From the cell containing the given text, extract its center point as [x, y] coordinate. 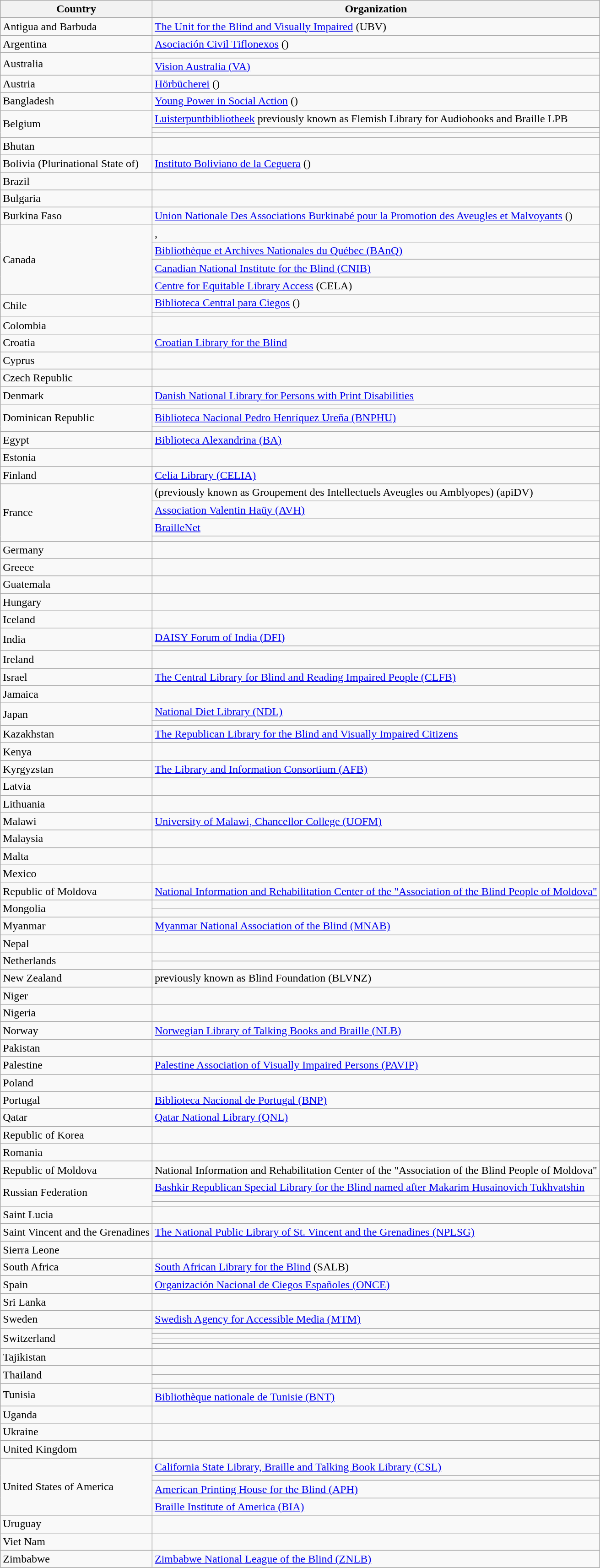
Kenya [76, 752]
Biblioteca Nacional Pedro Henríquez Ureña (BNPHU) [376, 418]
Mexico [76, 874]
United Kingdom [76, 1449]
Viet Nam [76, 1541]
Finland [76, 475]
Country [76, 9]
Norwegian Library of Talking Books and Braille (NLB) [376, 1031]
Qatar National Library (QNL) [376, 1118]
Kazakhstan [76, 734]
The National Public Library of St. Vincent and the Grenadines (NPLSG) [376, 1232]
Biblioteca Nacional de Portugal (BNP) [376, 1100]
Canada [76, 260]
National Diet Library (NDL) [376, 712]
Asociación Civil Tiflonexos () [376, 44]
The Library and Information Consortium (AFB) [376, 769]
Mongolia [76, 908]
Sierra Leone [76, 1250]
Cyprus [76, 360]
Palestine [76, 1065]
Croatia [76, 343]
Zimbabwe [76, 1559]
Celia Library (CELIA) [376, 475]
France [76, 513]
(previously known as Groupement des Intellectuels Aveugles ou Amblyopes) (apiDV) [376, 493]
Ukraine [76, 1432]
Australia [76, 64]
Bolivia (Plurinational State of) [76, 163]
India [76, 639]
United States of America [76, 1487]
Saint Vincent and the Grenadines [76, 1232]
Sri Lanka [76, 1302]
Uruguay [76, 1524]
Association Valentin Haüy (AVH) [376, 510]
previously known as Blind Foundation (BLVNZ) [376, 978]
Bibliothèque et Archives Nationales du Québec (BAnQ) [376, 251]
Biblioteca Alexandrina (BA) [376, 440]
Hörbücherei () [376, 84]
South African Library for the Blind (SALB) [376, 1267]
Vision Australia (VA) [376, 66]
Netherlands [76, 961]
DAISY Forum of India (DFI) [376, 637]
Czech Republic [76, 378]
Myanmar [76, 926]
Qatar [76, 1118]
Lithuania [76, 804]
Chile [76, 306]
Germany [76, 550]
Zimbabwe National League of the Blind (ZNLB) [376, 1559]
Burkina Faso [76, 216]
Japan [76, 714]
Greece [76, 567]
Croatian Library for the Blind [376, 343]
Hungary [76, 602]
Centre for Equitable Library Access (CELA) [376, 286]
Portugal [76, 1100]
, [376, 233]
Norway [76, 1031]
Canadian National Institute for the Blind (CNIB) [376, 268]
Thailand [76, 1374]
The Central Library for Blind and Reading Impaired People (CLFB) [376, 677]
Russian Federation [76, 1192]
California State Library, Braille and Talking Book Library (CSL) [376, 1467]
Nigeria [76, 1013]
The Republican Library for the Blind and Visually Impaired Citizens [376, 734]
Switzerland [76, 1338]
Ireland [76, 659]
Bashkir Republican Special Library for the Blind named after Makarim Husainovich Tukhvatshin [376, 1187]
Young Power in Social Action () [376, 101]
Organization [376, 9]
Sweden [76, 1319]
Colombia [76, 326]
Uganda [76, 1414]
Egypt [76, 440]
Denmark [76, 395]
Estonia [76, 458]
Biblioteca Central para Ciegos () [376, 303]
Nepal [76, 944]
Bangladesh [76, 101]
Austria [76, 84]
Israel [76, 677]
Jamaica [76, 694]
Myanmar National Association of the Blind (MNAB) [376, 926]
Bibliothèque nationale de Tunisie (BNT) [376, 1397]
Iceland [76, 619]
New Zealand [76, 978]
Malaysia [76, 839]
Malawi [76, 821]
Braille Institute of America (BIA) [376, 1507]
South Africa [76, 1267]
Union Nationale Des Associations Burkinabé pour la Promotion des Aveugles et Malvoyants () [376, 216]
Latvia [76, 787]
Swedish Agency for Accessible Media (MTM) [376, 1319]
Instituto Boliviano de la Ceguera () [376, 163]
Dominican Republic [76, 418]
Malta [76, 856]
Antigua and Barbuda [76, 27]
Pakistan [76, 1048]
Tunisia [76, 1394]
The Unit for the Blind and Visually Impaired (UBV) [376, 27]
Guatemala [76, 585]
Brazil [76, 181]
Bhutan [76, 146]
Spain [76, 1285]
American Printing House for the Blind (APH) [376, 1489]
Organización Nacional de Ciegos Españoles (ONCE) [376, 1285]
Poland [76, 1083]
Republic of Korea [76, 1135]
Luisterpuntbibliotheek previously known as Flemish Library for Audiobooks and Braille LPB [376, 119]
Belgium [76, 124]
University of Malawi, Chancellor College (UOFM) [376, 821]
Kyrgyzstan [76, 769]
Danish National Library for Persons with Print Disabilities [376, 395]
Palestine Association of Visually Impaired Persons (PAVIP) [376, 1065]
Niger [76, 996]
Tajikistan [76, 1357]
Bulgaria [76, 199]
Saint Lucia [76, 1215]
BrailleNet [376, 527]
Argentina [76, 44]
Romania [76, 1152]
